Scan for the cell matching the given text and deliver its (X, Y) coordinate at center. 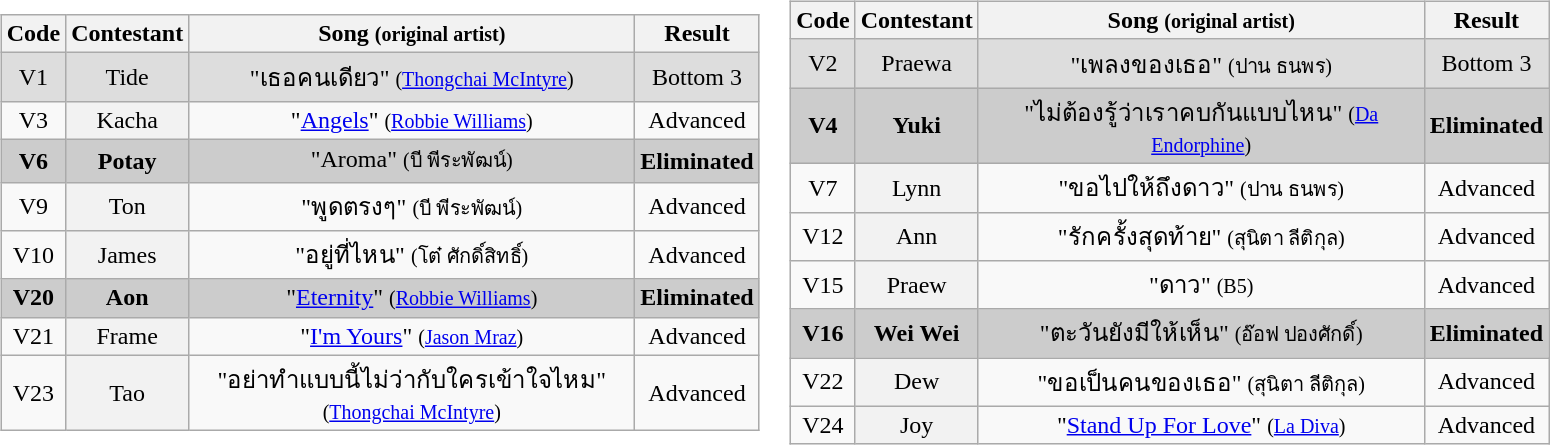
"Angels" (Robbie Williams) (412, 120)
Yuki (916, 126)
V3 (33, 120)
"ขอไปให้ถึงดาว" (ปาน ธนพร) (1201, 188)
"ขอเป็นคนของเธอ" (สุนิตา ลีติกุล) (1201, 382)
Praew (916, 286)
"Stand Up For Love" (La Diva) (1201, 425)
"เพลงของเธอ" (ปาน ธนพร) (1201, 64)
Potay (128, 160)
V7 (823, 188)
V12 (823, 236)
V16 (823, 334)
"ดาว" (B5) (1201, 286)
Tao (128, 393)
V10 (33, 256)
V4 (823, 126)
Praewa (916, 64)
"อย่าทำแบบนี้ไม่ว่ากับใครเข้าใจไหม" (Thongchai McIntyre) (412, 393)
Ann (916, 236)
V24 (823, 425)
Wei Wei (916, 334)
Aon (128, 298)
Frame (128, 336)
Tide (128, 78)
Dew (916, 382)
V15 (823, 286)
V9 (33, 206)
V21 (33, 336)
"เธอคนเดียว" (Thongchai McIntyre) (412, 78)
"พูดตรงๆ" (บี พีระพัฒน์) (412, 206)
Kacha (128, 120)
"Eternity" (Robbie Williams) (412, 298)
Ton (128, 206)
V1 (33, 78)
Joy (916, 425)
"I'm Yours" (Jason Mraz) (412, 336)
"Aroma" (บี พีระพัฒน์) (412, 160)
Lynn (916, 188)
"รักครั้งสุดท้าย" (สุนิตา ลีติกุล) (1201, 236)
"ไม่ต้องรู้ว่าเราคบกันแบบไหน" (Da Endorphine) (1201, 126)
"อยู่ที่ไหน" (โต๋ ศักดิ์สิทธิ์) (412, 256)
V22 (823, 382)
V2 (823, 64)
V6 (33, 160)
V20 (33, 298)
James (128, 256)
V23 (33, 393)
"ตะวันยังมีให้เห็น" (อ๊อฟ ปองศักดิ์) (1201, 334)
